Pinpoint the cell where the given text exists, returning its [X, Y] midpoint coordinate. 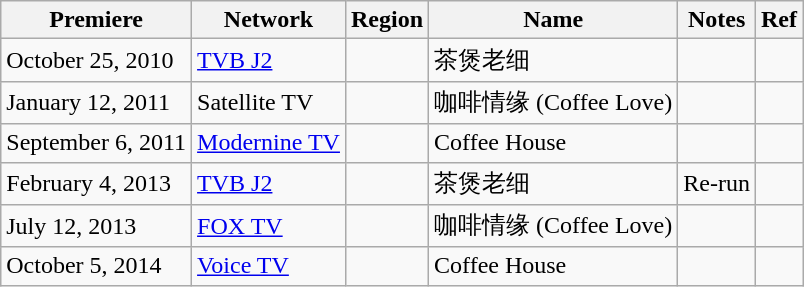
Notes [717, 20]
February 4, 2013 [96, 184]
Network [269, 20]
Premiere [96, 20]
Name [554, 20]
Ref [780, 20]
October 5, 2014 [96, 266]
Region [386, 20]
Re-run [717, 184]
September 6, 2011 [96, 143]
July 12, 2013 [96, 226]
Voice TV [269, 266]
FOX TV [269, 226]
October 25, 2010 [96, 60]
Modernine TV [269, 143]
Satellite TV [269, 102]
January 12, 2011 [96, 102]
